Output the [X, Y] coordinate of the center of the cell containing the given text.  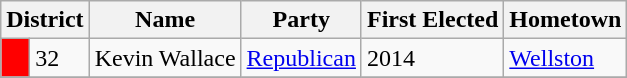
32 [60, 58]
Kevin Wallace [165, 58]
Wellston [566, 58]
Name [165, 20]
District [45, 20]
2014 [432, 58]
Hometown [566, 20]
Republican [301, 58]
First Elected [432, 20]
Party [301, 20]
